Determine the (X, Y) coordinate at the center of the cell enclosing the given text.  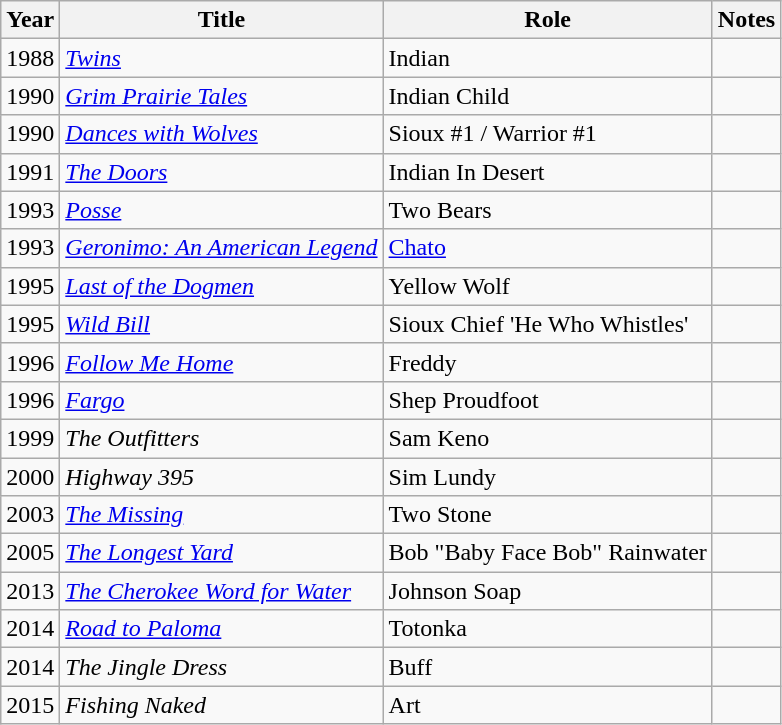
Freddy (548, 362)
Two Stone (548, 515)
Highway 395 (222, 477)
Johnson Soap (548, 591)
Geronimo: An American Legend (222, 248)
Notes (746, 20)
2013 (30, 591)
Totonka (548, 629)
The Missing (222, 515)
Sam Keno (548, 438)
Fishing Naked (222, 705)
Shep Proudfoot (548, 400)
Sioux Chief 'He Who Whistles' (548, 324)
The Cherokee Word for Water (222, 591)
Indian Child (548, 96)
The Doors (222, 172)
Title (222, 20)
Fargo (222, 400)
1991 (30, 172)
The Longest Yard (222, 553)
2000 (30, 477)
Sim Lundy (548, 477)
1988 (30, 58)
Road to Paloma (222, 629)
Bob "Baby Face Bob" Rainwater (548, 553)
The Outfitters (222, 438)
The Jingle Dress (222, 667)
1999 (30, 438)
Dances with Wolves (222, 134)
Last of the Dogmen (222, 286)
Wild Bill (222, 324)
2015 (30, 705)
2003 (30, 515)
2005 (30, 553)
Buff (548, 667)
Two Bears (548, 210)
Indian In Desert (548, 172)
Indian (548, 58)
Follow Me Home (222, 362)
Grim Prairie Tales (222, 96)
Yellow Wolf (548, 286)
Twins (222, 58)
Role (548, 20)
Chato (548, 248)
Art (548, 705)
Posse (222, 210)
Sioux #1 / Warrior #1 (548, 134)
Year (30, 20)
